Search for the cell housing the specified text and yield its [x, y] center coordinate. 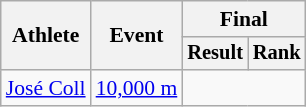
José Coll [46, 88]
Athlete [46, 36]
Final [244, 19]
Result [215, 54]
Event [137, 36]
Rank [277, 54]
10,000 m [137, 88]
